Return the [X, Y] coordinate for the center point of the cell that contains the specified text.  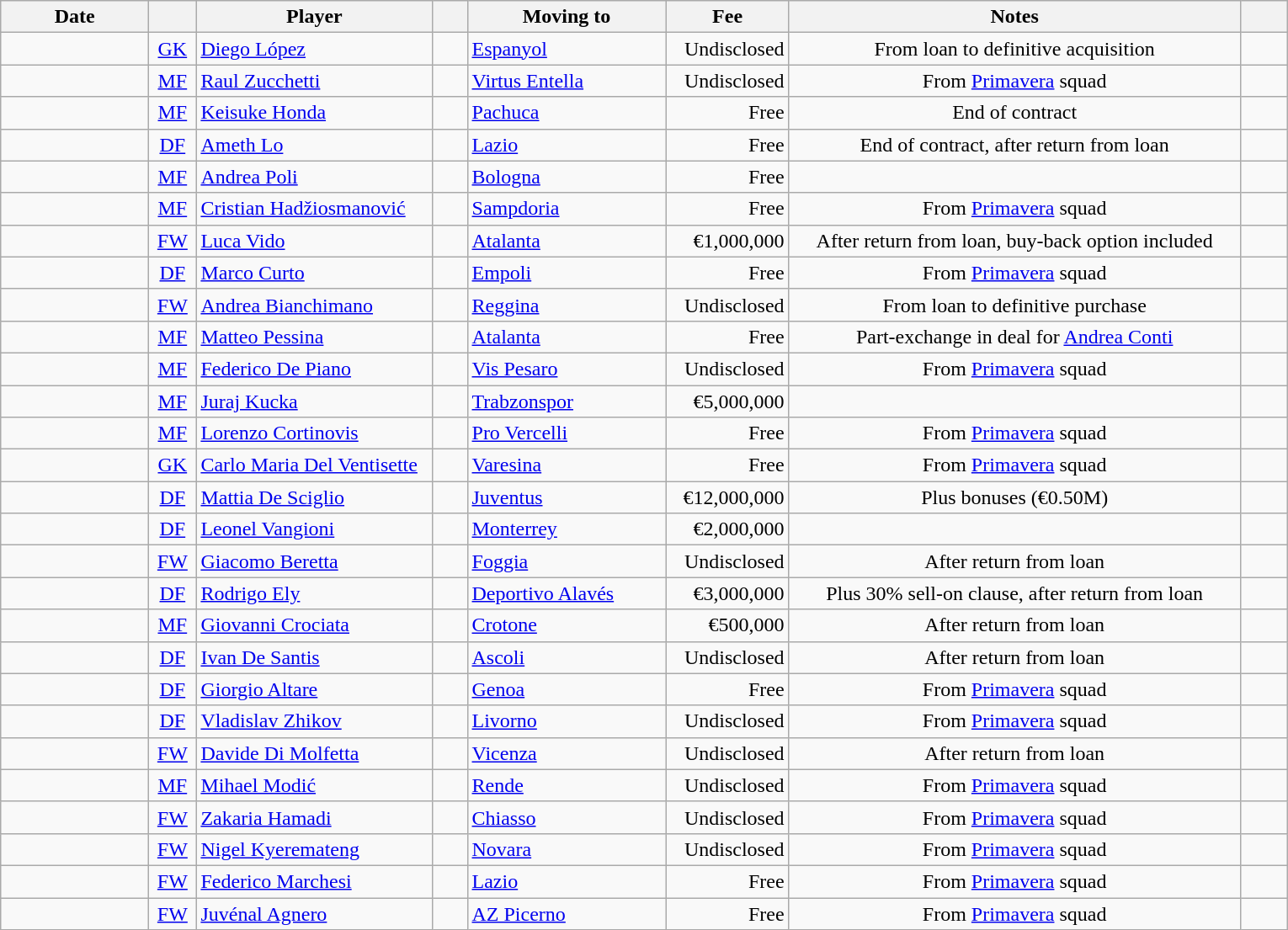
Livorno [567, 721]
Lorenzo Cortinovis [315, 433]
Federico Marchesi [315, 881]
€2,000,000 [727, 529]
Varesina [567, 465]
Moving to [567, 17]
Crotone [567, 625]
Pachuca [567, 113]
Marco Curto [315, 273]
Reggina [567, 305]
Andrea Bianchimano [315, 305]
Vladislav Zhikov [315, 721]
Andrea Poli [315, 177]
From loan to definitive acquisition [1014, 49]
Rodrigo Ely [315, 593]
€5,000,000 [727, 401]
Leonel Vangioni [315, 529]
€3,000,000 [727, 593]
From loan to definitive purchase [1014, 305]
Fee [727, 17]
Cristian Hadžiosmanović [315, 209]
Juvénal Agnero [315, 913]
Diego López [315, 49]
Pro Vercelli [567, 433]
Genoa [567, 689]
Mihael Modić [315, 785]
Nigel Kyeremateng [315, 849]
Plus 30% sell-on clause, after return from loan [1014, 593]
Zakaria Hamadi [315, 817]
Giorgio Altare [315, 689]
Matteo Pessina [315, 337]
Giacomo Beretta [315, 561]
Espanyol [567, 49]
Vicenza [567, 753]
Ameth Lo [315, 145]
Foggia [567, 561]
Plus bonuses (€0.50M) [1014, 497]
Luca Vido [315, 241]
Date [75, 17]
Sampdoria [567, 209]
End of contract, after return from loan [1014, 145]
AZ Picerno [567, 913]
Raul Zucchetti [315, 81]
Player [315, 17]
Keisuke Honda [315, 113]
Mattia De Sciglio [315, 497]
€500,000 [727, 625]
Carlo Maria Del Ventisette [315, 465]
Trabzonspor [567, 401]
Monterrey [567, 529]
End of contract [1014, 113]
Empoli [567, 273]
Notes [1014, 17]
Part-exchange in deal for Andrea Conti [1014, 337]
Davide Di Molfetta [315, 753]
Rende [567, 785]
Novara [567, 849]
After return from loan, buy-back option included [1014, 241]
Ascoli [567, 657]
Bologna [567, 177]
Juventus [567, 497]
Vis Pesaro [567, 369]
€12,000,000 [727, 497]
Juraj Kucka [315, 401]
Federico De Piano [315, 369]
Chiasso [567, 817]
Virtus Entella [567, 81]
Ivan De Santis [315, 657]
Deportivo Alavés [567, 593]
Giovanni Crociata [315, 625]
€1,000,000 [727, 241]
